Output the (x, y) coordinate of the center of the cell containing the given text.  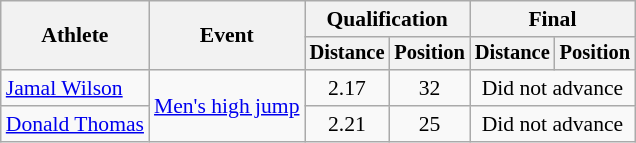
Donald Thomas (75, 124)
Qualification (388, 19)
32 (429, 88)
Final (552, 19)
Jamal Wilson (75, 88)
Event (227, 36)
2.21 (348, 124)
Men's high jump (227, 106)
2.17 (348, 88)
25 (429, 124)
Athlete (75, 36)
